Capture the cell that displays the provided text and extract its [X, Y] central coordinate. 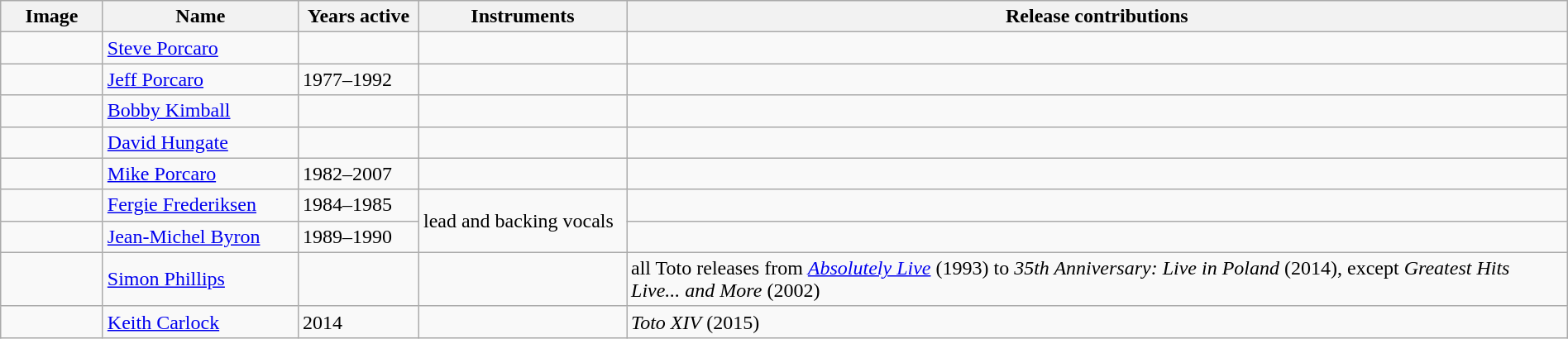
Steve Porcaro [200, 48]
1982–2007 [358, 174]
Toto XIV (2015) [1097, 322]
1984–1985 [358, 205]
Instruments [523, 17]
Fergie Frederiksen [200, 205]
lead and backing vocals [523, 221]
1977–1992 [358, 79]
Name [200, 17]
Release contributions [1097, 17]
Jean-Michel Byron [200, 236]
Simon Phillips [200, 279]
Years active [358, 17]
David Hungate [200, 142]
1989–1990 [358, 236]
all Toto releases from Absolutely Live (1993) to 35th Anniversary: Live in Poland (2014), except Greatest Hits Live... and More (2002) [1097, 279]
Keith Carlock [200, 322]
2014 [358, 322]
Jeff Porcaro [200, 79]
Image [52, 17]
Bobby Kimball [200, 111]
Mike Porcaro [200, 174]
